Locate the cell with the specified text and output its (X, Y) center coordinate. 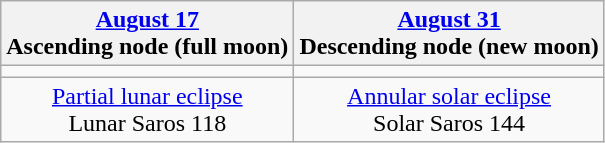
Annular solar eclipseSolar Saros 144 (449, 110)
August 17Ascending node (full moon) (148, 34)
August 31Descending node (new moon) (449, 34)
Partial lunar eclipseLunar Saros 118 (148, 110)
